Return (X, Y) of the center of cell containing provided text 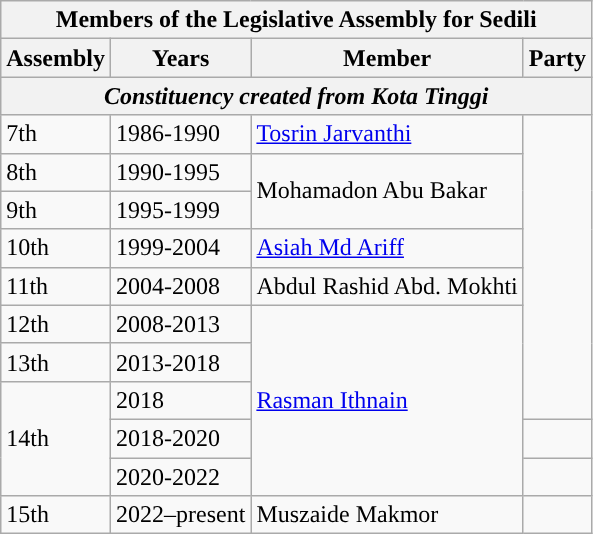
2013-2018 (180, 362)
Mohamadon Abu Bakar (387, 191)
10th (56, 248)
Asiah Md Ariff (387, 248)
9th (56, 210)
11th (56, 286)
14th (56, 438)
2008-2013 (180, 324)
2022–present (180, 515)
2018-2020 (180, 438)
Constituency created from Kota Tinggi (296, 96)
7th (56, 134)
Party (557, 58)
8th (56, 172)
15th (56, 515)
1995-1999 (180, 210)
Abdul Rashid Abd. Mokhti (387, 286)
Assembly (56, 58)
1999-2004 (180, 248)
2018 (180, 400)
Rasman Ithnain (387, 400)
Tosrin Jarvanthi (387, 134)
2020-2022 (180, 477)
13th (56, 362)
1986-1990 (180, 134)
Muszaide Makmor (387, 515)
2004-2008 (180, 286)
Member (387, 58)
Members of the Legislative Assembly for Sedili (296, 20)
Years (180, 58)
1990-1995 (180, 172)
12th (56, 324)
